Search for the cell housing the specified text and yield its (x, y) center coordinate. 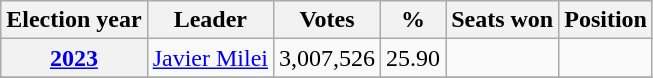
2023 (74, 58)
Votes (326, 20)
Election year (74, 20)
Seats won (502, 20)
Javier Milei (210, 58)
3,007,526 (326, 58)
% (414, 20)
Position (606, 20)
Leader (210, 20)
25.90 (414, 58)
